Extract the [X, Y] coordinate from the center of the cell holding the provided text.  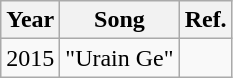
Year [30, 20]
Song [120, 20]
2015 [30, 58]
"Urain Ge" [120, 58]
Ref. [206, 20]
